Determine the (x, y) coordinate at the center of the cell enclosing the given text.  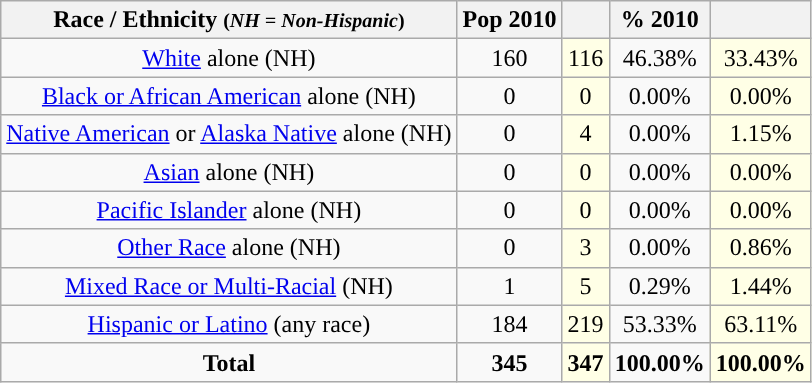
Hispanic or Latino (any race) (229, 324)
184 (510, 324)
4 (586, 134)
1 (510, 286)
Total (229, 362)
0.29% (660, 286)
46.38% (660, 58)
1.15% (760, 134)
0.86% (760, 248)
White alone (NH) (229, 58)
Mixed Race or Multi-Racial (NH) (229, 286)
Pacific Islander alone (NH) (229, 210)
3 (586, 248)
5 (586, 286)
53.33% (660, 324)
Other Race alone (NH) (229, 248)
Race / Ethnicity (NH = Non-Hispanic) (229, 20)
Native American or Alaska Native alone (NH) (229, 134)
Pop 2010 (510, 20)
116 (586, 58)
63.11% (760, 324)
160 (510, 58)
345 (510, 362)
1.44% (760, 286)
219 (586, 324)
Black or African American alone (NH) (229, 96)
347 (586, 362)
Asian alone (NH) (229, 172)
33.43% (760, 58)
% 2010 (660, 20)
